Search for the cell housing the specified text and yield its [X, Y] center coordinate. 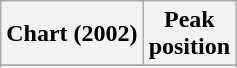
Peakposition [189, 34]
Chart (2002) [72, 34]
